Provide the (x, y) coordinate of the cell's center where the given text is located.  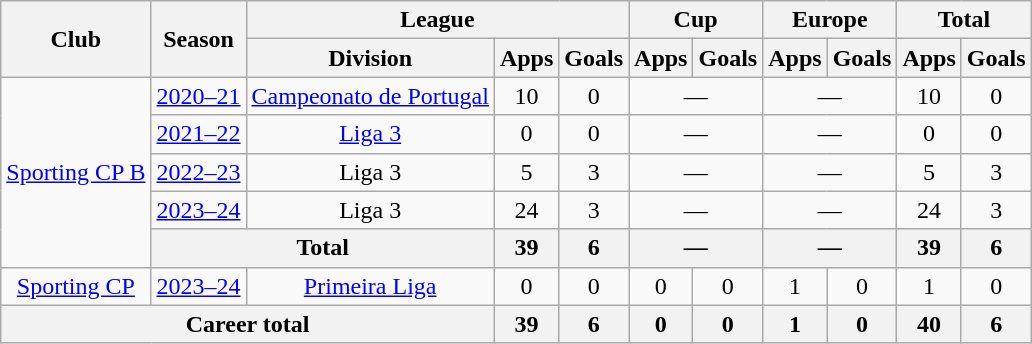
2020–21 (198, 96)
Sporting CP (76, 286)
2021–22 (198, 134)
Campeonato de Portugal (370, 96)
Division (370, 58)
2022–23 (198, 172)
Europe (830, 20)
Primeira Liga (370, 286)
Club (76, 39)
Cup (696, 20)
40 (929, 324)
Sporting CP B (76, 172)
Career total (248, 324)
Season (198, 39)
League (438, 20)
